Return the [x, y] coordinate for the center point of the cell that contains the specified text.  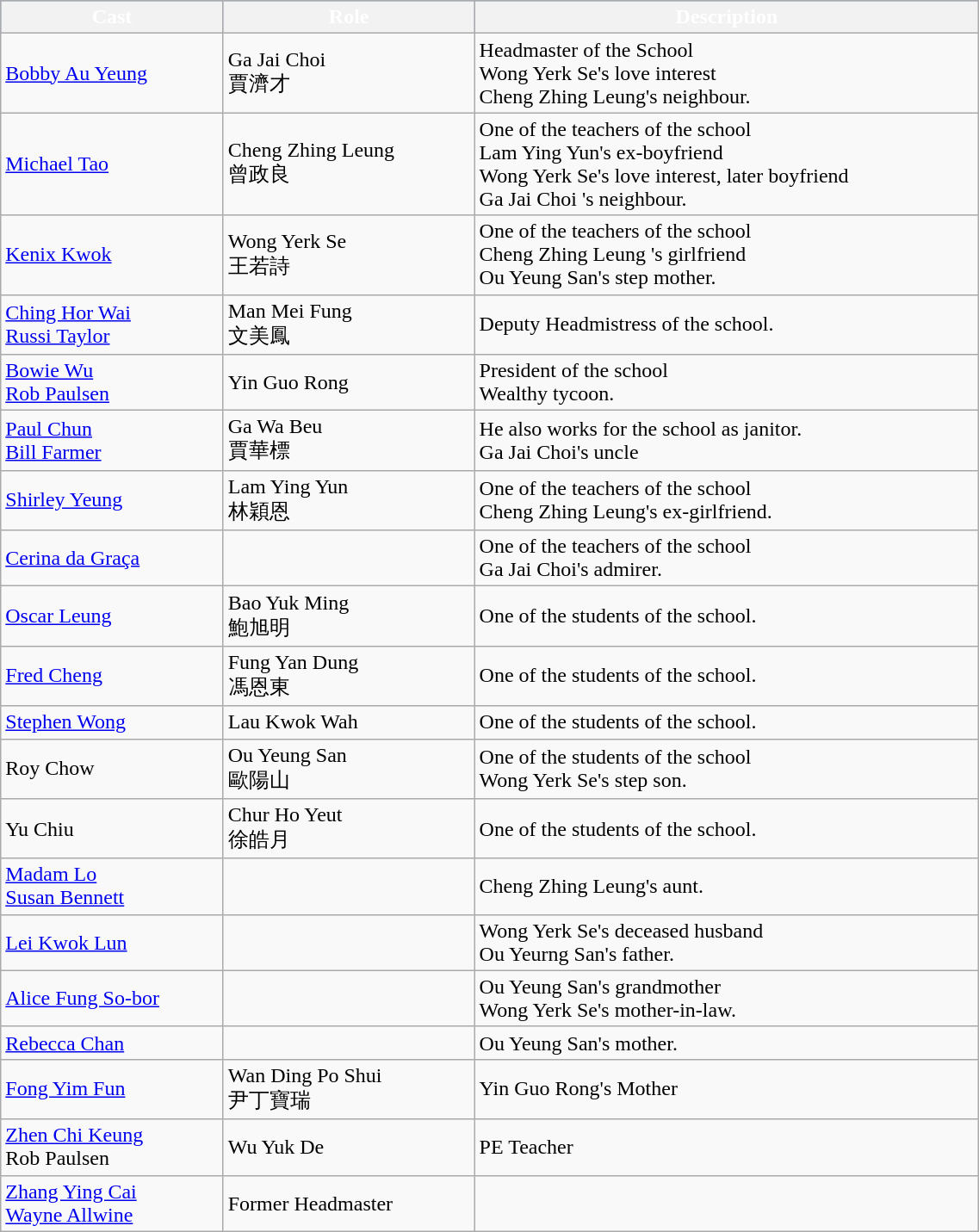
Lam Ying Yun 林穎恩 [349, 500]
Alice Fung So-bor [112, 999]
Ching Hor WaiRussi Taylor [112, 325]
Fung Yan Dung 馮恩東 [349, 676]
Yu Chiu [112, 829]
Shirley Yeung [112, 500]
Ou Yeung San 歐陽山 [349, 769]
Bobby Au Yeung [112, 73]
Zhen Chi KeungRob Paulsen [112, 1147]
Bowie WuRob Paulsen [112, 382]
Headmaster of the SchoolWong Yerk Se's love interestCheng Zhing Leung's neighbour. [727, 73]
Role [349, 17]
Cast [112, 17]
Lei Kwok Lun [112, 942]
Kenix Kwok [112, 255]
Cheng Zhing Leung 曾政良 [349, 164]
Wan Ding Po Shui 尹丁寶瑞 [349, 1089]
Michael Tao [112, 164]
Ga Jai Choi 賈濟才 [349, 73]
Cheng Zhing Leung's aunt. [727, 887]
Wu Yuk De [349, 1147]
Roy Chow [112, 769]
Oscar Leung [112, 616]
Deputy Headmistress of the school. [727, 325]
Zhang Ying CaiWayne Allwine [112, 1204]
One of the teachers of the schoolCheng Zhing Leung 's girlfriendOu Yeung San's step mother. [727, 255]
Wong Yerk Se's deceased husbandOu Yeurng San's father. [727, 942]
Yin Guo Rong's Mother [727, 1089]
Yin Guo Rong [349, 382]
Chur Ho Yeut 徐皓月 [349, 829]
He also works for the school as janitor. Ga Jai Choi's uncle [727, 441]
Description [727, 17]
Lau Kwok Wah [349, 722]
Cerina da Graça [112, 558]
One of the teachers of the schoolCheng Zhing Leung's ex-girlfriend. [727, 500]
Ou Yeung San's grandmotherWong Yerk Se's mother-in-law. [727, 999]
Fong Yim Fun [112, 1089]
Wong Yerk Se 王若詩 [349, 255]
Former Headmaster [349, 1204]
Rebecca Chan [112, 1043]
Fred Cheng [112, 676]
Madam LoSusan Bennett [112, 887]
Ou Yeung San's mother. [727, 1043]
One of the teachers of the schoolLam Ying Yun's ex-boyfriendWong Yerk Se's love interest, later boyfriendGa Jai Choi 's neighbour. [727, 164]
Ga Wa Beu 賈華標 [349, 441]
Bao Yuk Ming 鮑旭明 [349, 616]
Paul ChunBill Farmer [112, 441]
One of the students of the schoolWong Yerk Se's step son. [727, 769]
PE Teacher [727, 1147]
Man Mei Fung 文美鳳 [349, 325]
President of the schoolWealthy tycoon. [727, 382]
Stephen Wong [112, 722]
One of the teachers of the schoolGa Jai Choi's admirer. [727, 558]
